Provide the [x, y] coordinate of the cell's center where the given text is located.  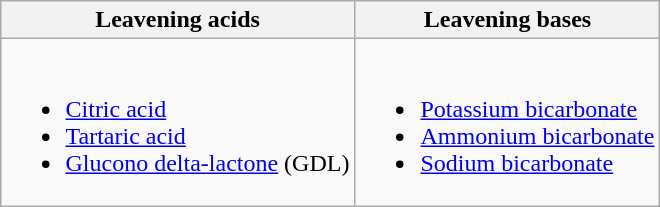
Leavening bases [508, 20]
Potassium bicarbonateAmmonium bicarbonateSodium bicarbonate [508, 122]
Citric acidTartaric acidGlucono delta-lactone (GDL) [178, 122]
Leavening acids [178, 20]
